Search for the cell housing the specified text and yield its [X, Y] center coordinate. 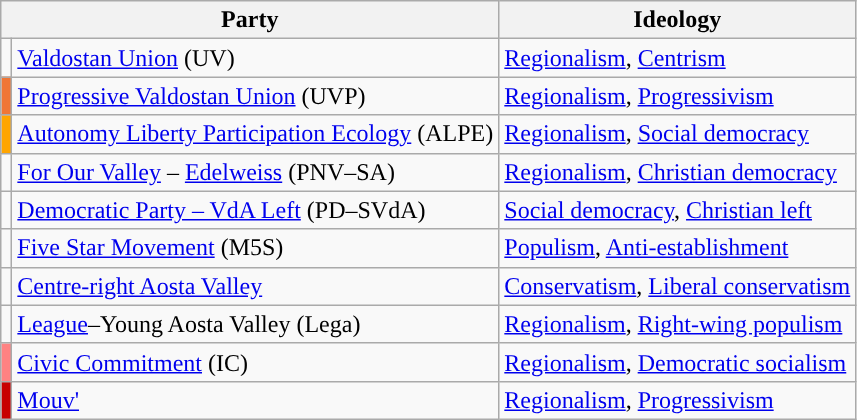
Regionalism, Centrism [678, 58]
Five Star Movement (M5S) [256, 248]
Regionalism, Social democracy [678, 134]
Regionalism, Democratic socialism [678, 362]
Civic Commitment (IC) [256, 362]
League–Young Aosta Valley (Lega) [256, 324]
Regionalism, Right-wing populism [678, 324]
Conservatism, Liberal conservatism [678, 286]
Mouv' [256, 400]
Progressive Valdostan Union (UVP) [256, 96]
Regionalism, Christian democracy [678, 172]
Valdostan Union (UV) [256, 58]
For Our Valley – Edelweiss (PNV–SA) [256, 172]
Centre-right Aosta Valley [256, 286]
Party [250, 20]
Democratic Party – VdA Left (PD–SVdA) [256, 210]
Ideology [678, 20]
Populism, Anti-establishment [678, 248]
Autonomy Liberty Participation Ecology (ALPE) [256, 134]
Social democracy, Christian left [678, 210]
